Determine the (x, y) coordinate at the center of the cell enclosing the given text.  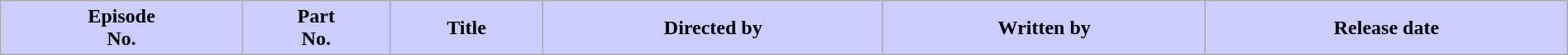
Title (466, 28)
Release date (1387, 28)
Written by (1045, 28)
PartNo. (316, 28)
EpisodeNo. (122, 28)
Directed by (713, 28)
